Search for the cell housing the specified text and yield its (x, y) center coordinate. 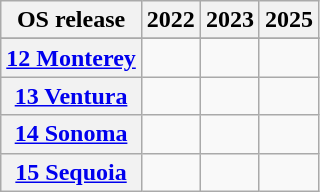
14 Sonoma (72, 134)
OS release (72, 20)
2025 (288, 20)
15 Sequoia (72, 172)
13 Ventura (72, 96)
12 Monterey (72, 58)
2023 (230, 20)
2022 (170, 20)
